Pinpoint the cell where the given text exists, returning its (x, y) midpoint coordinate. 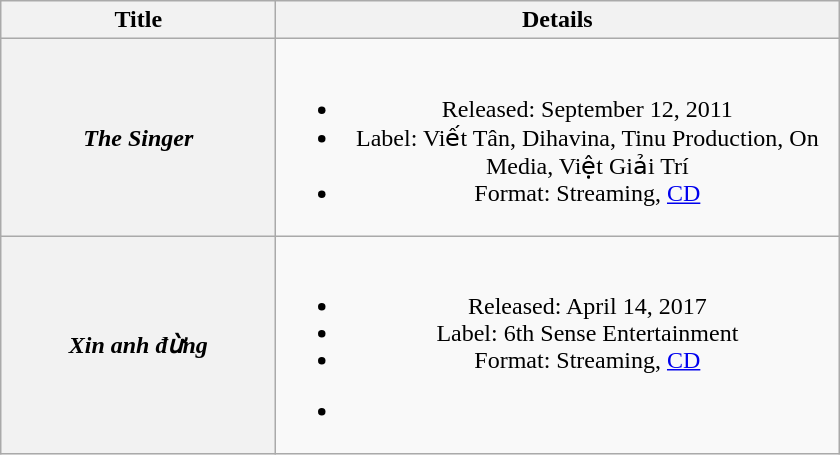
The Singer (138, 138)
Title (138, 20)
Xin anh đừng (138, 345)
Details (558, 20)
Released: September 12, 2011Label: Viết Tân, Dihavina, Tinu Production, On Media, Việt Giải TríFormat: Streaming, CD (558, 138)
Released: April 14, 2017Label: 6th Sense EntertainmentFormat: Streaming, CD (558, 345)
